Capture the cell that displays the provided text and extract its [X, Y] central coordinate. 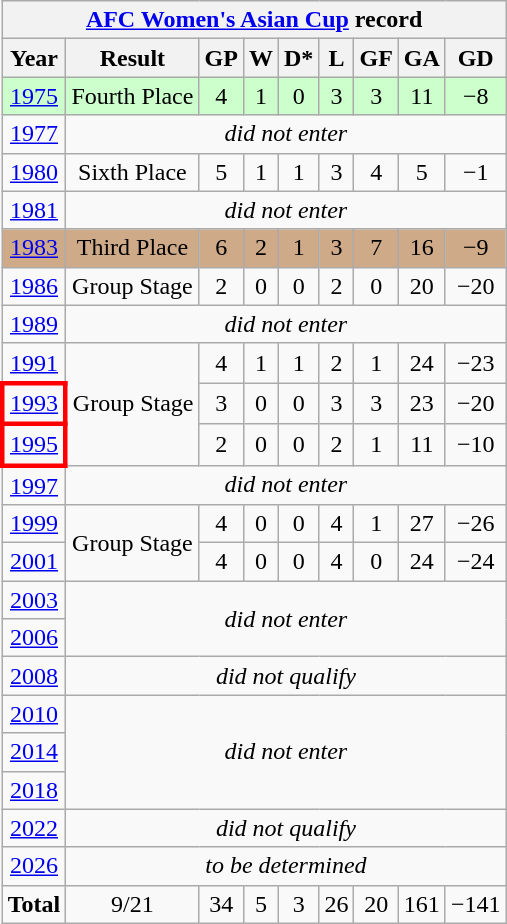
23 [422, 404]
−8 [476, 96]
Year [34, 58]
2026 [34, 866]
2006 [34, 638]
1995 [34, 444]
1989 [34, 324]
−141 [476, 904]
1997 [34, 485]
to be determined [286, 866]
1999 [34, 524]
GP [221, 58]
Total [34, 904]
−23 [476, 363]
−10 [476, 444]
6 [221, 248]
−26 [476, 524]
7 [376, 248]
34 [221, 904]
GA [422, 58]
GD [476, 58]
27 [422, 524]
2010 [34, 714]
9/21 [132, 904]
L [336, 58]
2008 [34, 676]
GF [376, 58]
Result [132, 58]
1986 [34, 286]
Third Place [132, 248]
2001 [34, 562]
1975 [34, 96]
1981 [34, 210]
−1 [476, 172]
−9 [476, 248]
16 [422, 248]
1983 [34, 248]
26 [336, 904]
1977 [34, 134]
W [260, 58]
Sixth Place [132, 172]
Fourth Place [132, 96]
AFC Women's Asian Cup record [254, 20]
1993 [34, 404]
2022 [34, 828]
1991 [34, 363]
161 [422, 904]
D* [298, 58]
2014 [34, 752]
−24 [476, 562]
1980 [34, 172]
2018 [34, 790]
2003 [34, 600]
